Find where the given text appears and provide that cell's center as (X, Y) coordinate. 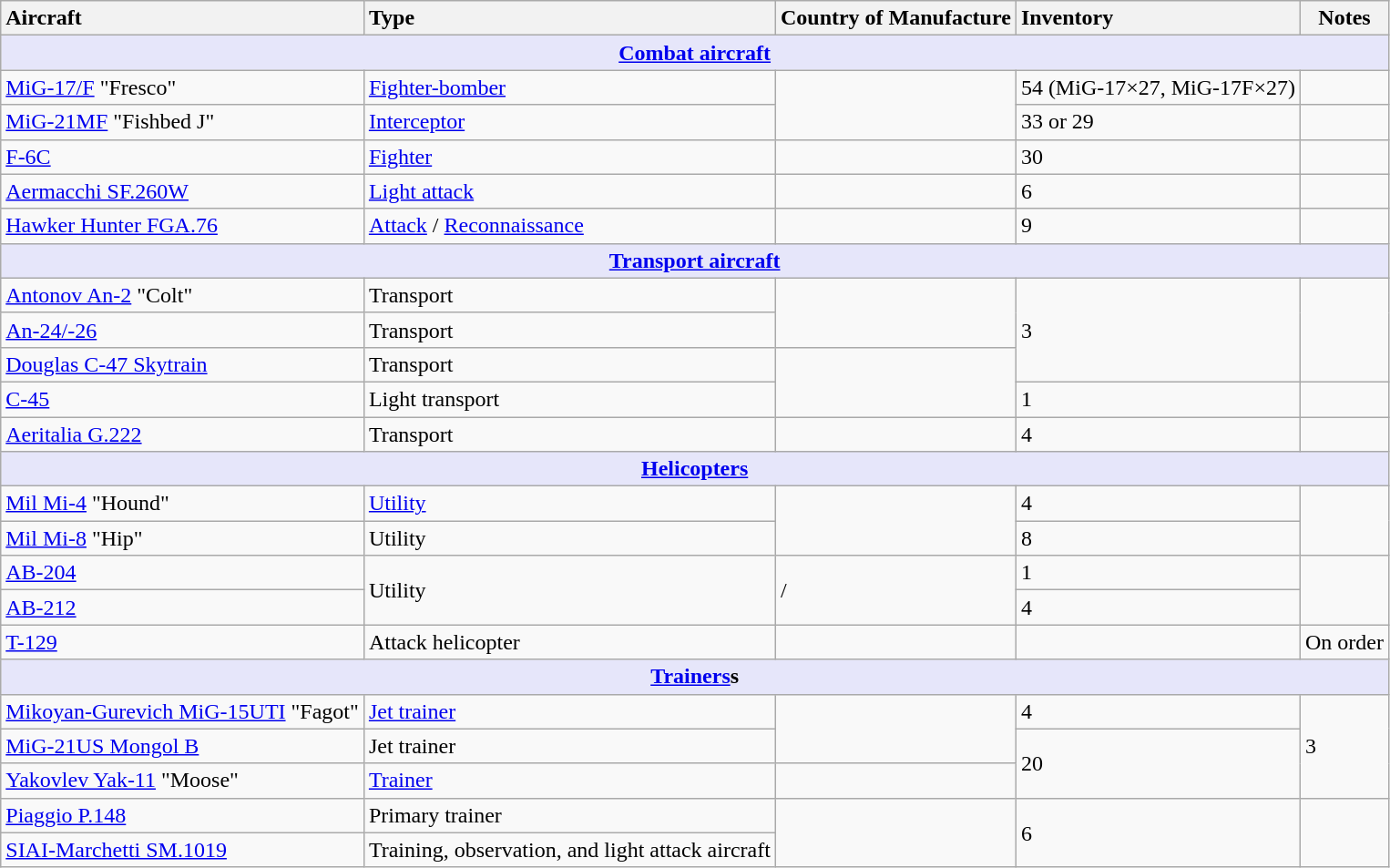
Aircraft (182, 18)
T-129 (182, 642)
MiG-21MF "Fishbed J" (182, 122)
Aeritalia G.222 (182, 434)
MiG-17/F "Fresco" (182, 87)
Helicopters (695, 469)
Yakovlev Yak-11 "Moose" (182, 781)
Light transport (569, 399)
Light attack (569, 191)
Inventory (1158, 18)
20 (1158, 763)
Fighter (569, 157)
Combat aircraft (695, 53)
30 (1158, 157)
F-6C (182, 157)
Mil Mi-4 "Hound" (182, 504)
Interceptor (569, 122)
SIAI-Marchetti SM.1019 (182, 850)
Trainerss (695, 677)
54 (MiG-17×27, MiG-17F×27) (1158, 87)
Primary trainer (569, 815)
AB-212 (182, 608)
Aermacchi SF.260W (182, 191)
Piaggio P.148 (182, 815)
Fighter-bomber (569, 87)
Antonov An-2 "Colt" (182, 295)
An-24/-26 (182, 330)
Hawker Hunter FGA.76 (182, 226)
Attack helicopter (569, 642)
Transport aircraft (695, 260)
Mil Mi-8 "Hip" (182, 538)
Training, observation, and light attack aircraft (569, 850)
Mikoyan-Gurevich MiG-15UTI "Fagot" (182, 711)
Attack / Reconnaissance (569, 226)
On order (1344, 642)
Type (569, 18)
8 (1158, 538)
AB-204 (182, 573)
Trainer (569, 781)
Douglas C-47 Skytrain (182, 364)
C-45 (182, 399)
Notes (1344, 18)
/ (895, 590)
Country of Manufacture (895, 18)
33 or 29 (1158, 122)
MiG-21US Mongol B (182, 746)
9 (1158, 226)
